Find where the given text appears and provide that cell's center as [X, Y] coordinate. 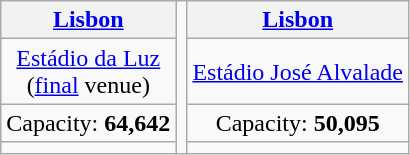
Capacity: 64,642 [88, 123]
Estádio da Luz(final venue) [88, 72]
Estádio José Alvalade [298, 72]
Capacity: 50,095 [298, 123]
